Return the (x, y) coordinate for the center point of the cell that contains the specified text.  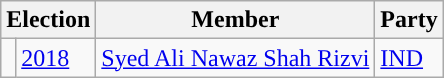
IND (409, 58)
Party (409, 20)
Member (236, 20)
Election (48, 20)
2018 (56, 58)
Syed Ali Nawaz Shah Rizvi (236, 58)
